Return [x, y] of the center of cell containing provided text 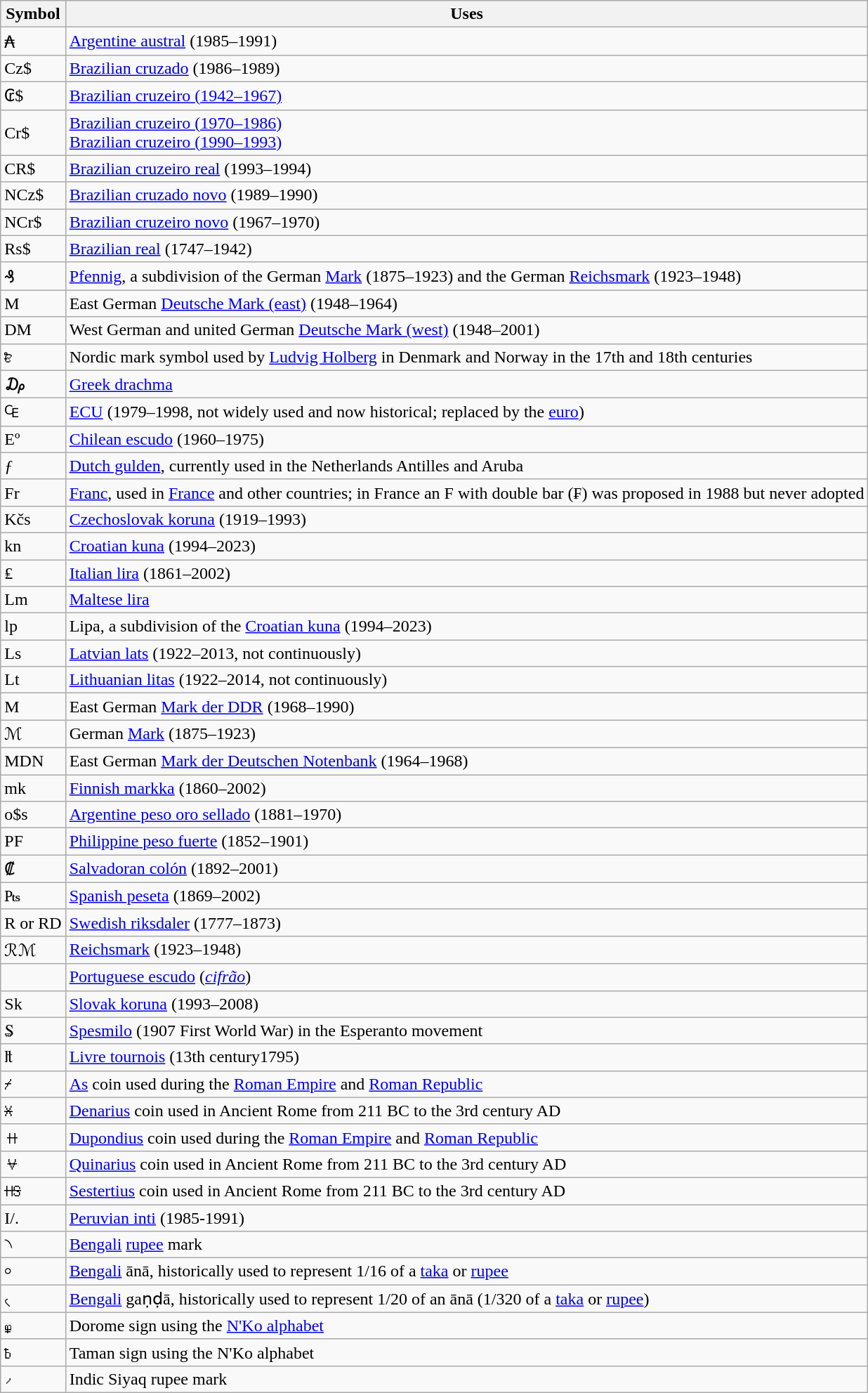
Franc, used in France and other countries; in France an F with double bar (₣) was proposed in 1988 but never adopted [466, 492]
Pfennig, a subdivision of the German Mark (1875–1923) and the German Reichsmark (1923–1948) [466, 276]
₠ [33, 412]
I/. [33, 1217]
₻ [33, 357]
Spesmilo (1907 First World War) in the Esperanto movement [466, 1031]
Finnish markka (1860–2002) [466, 787]
Bengali ānā, historically used to represent 1/16 of a taka or rupee [466, 1271]
East German Mark der Deutschen Notenbank (1964–1968) [466, 761]
As coin used during the Roman Empire and Roman Republic [466, 1084]
Chilean escudo (1960–1975) [466, 439]
Czechoslovak koruna (1919–1993) [466, 519]
ƒ [33, 466]
Brazilian cruzeiro (1942–1967) [466, 96]
Uses [466, 14]
𐆚 [33, 1084]
DM [33, 330]
Sk [33, 1004]
Italian lira (1861–2002) [466, 573]
𐆖 [33, 1111]
NCz$ [33, 195]
German Mark (1875–1923) [466, 734]
Brazilian cruzeiro real (1993–1994) [466, 169]
ECU (1979–1998, not widely used and now historical; replaced by the euro) [466, 412]
Nordic mark symbol used by Ludvig Holberg in Denmark and Norway in the 17th and 18th centuries [466, 357]
Lipa, a subdivision of the Croatian kuna (1994–2023) [466, 627]
Rs$ [33, 249]
₳ [33, 41]
₤ [33, 573]
East German Deutsche Mark (east) (1948–1964) [466, 303]
NCr$ [33, 222]
Dupondius coin used during the Roman Empire and Roman Republic [466, 1137]
ℳ︁ [33, 734]
₶ [33, 1057]
Brazilian cruzeiro novo (1967–1970) [466, 222]
߾ [33, 1326]
Philippine peso fuerte (1852–1901) [466, 842]
Lithuanian litas (1922–2014, not continuously) [466, 680]
Latvian lats (1922–2013, not continuously) [466, 653]
Spanish peseta (1869–2002) [466, 896]
Cr$ [33, 132]
East German Mark der DDR (1968–1990) [466, 707]
Livre tournois (13th century1795) [466, 1057]
o$s [33, 815]
Kčs [33, 519]
৲ [33, 1245]
Greek drachma [466, 384]
Croatian kuna (1994–2023) [466, 546]
߿ [33, 1352]
𐆗 [33, 1164]
Brazilian cruzado novo (1989–1990) [466, 195]
₧ [33, 896]
Sestertius coin used in Ancient Rome from 211 BC to the 3rd century AD [466, 1191]
Argentine peso oro sellado (1881–1970) [466, 815]
Brazilian cruzado (1986–1989) [466, 68]
Dutch gulden, currently used in the Netherlands Antilles and Aruba [466, 466]
৻ [33, 1299]
Slovak koruna (1993–2008) [466, 1004]
Lt [33, 680]
Peruvian inti (1985-1991) [466, 1217]
Brazilian real (1747–1942) [466, 249]
Denarius coin used in Ancient Rome from 211 BC to the 3rd century AD [466, 1111]
Lm [33, 600]
Cz$ [33, 68]
Salvadoran colón (1892–2001) [466, 869]
𐆙 [33, 1137]
Indic Siyaq rupee mark [466, 1379]
₷ [33, 1031]
ℛ︁ℳ︁ [33, 950]
₯ [33, 384]
₡ [33, 869]
Brazilian cruzeiro (1970–1986)Brazilian cruzeiro (1990–1993) [466, 132]
Swedish riksdaler (1777–1873) [466, 922]
Symbol [33, 14]
Maltese lira [466, 600]
Fr [33, 492]
PF [33, 842]
Taman sign using the N'Ko alphabet [466, 1352]
Reichsmark (1923–1948) [466, 950]
Argentine austral (1985–1991) [466, 41]
West German and united German Deutsche Mark (west) (1948–2001) [466, 330]
𞲰 [33, 1379]
R or RD [33, 922]
mk [33, 787]
kn [33, 546]
৹ [33, 1271]
𐆘 [33, 1191]
Dorome sign using the N'Ko alphabet [466, 1326]
₰ [33, 276]
₢$ [33, 96]
Quinarius coin used in Ancient Rome from 211 BC to the 3rd century AD [466, 1164]
CR$ [33, 169]
Eº [33, 439]
Bengali rupee mark [466, 1245]
lp [33, 627]
Portuguese escudo (cifrão) [466, 977]
Ls [33, 653]
Bengali gaṇḍā, historically used to represent 1/20 of an ānā (1/320 of a taka or rupee) [466, 1299]
MDN [33, 761]
